Return the (X, Y) coordinate for the center point of the cell that contains the specified text.  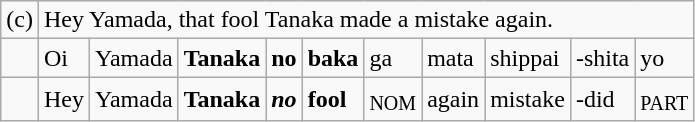
mistake (528, 99)
Oi (64, 58)
-shita (602, 58)
yo (664, 58)
fool (333, 99)
NOM (393, 99)
shippai (528, 58)
Hey Yamada, that fool Tanaka made a mistake again. (366, 20)
(c) (20, 20)
ga (393, 58)
mata (454, 58)
-did (602, 99)
again (454, 99)
baka (333, 58)
PART (664, 99)
Hey (64, 99)
